Return (X, Y) of the center of cell containing provided text 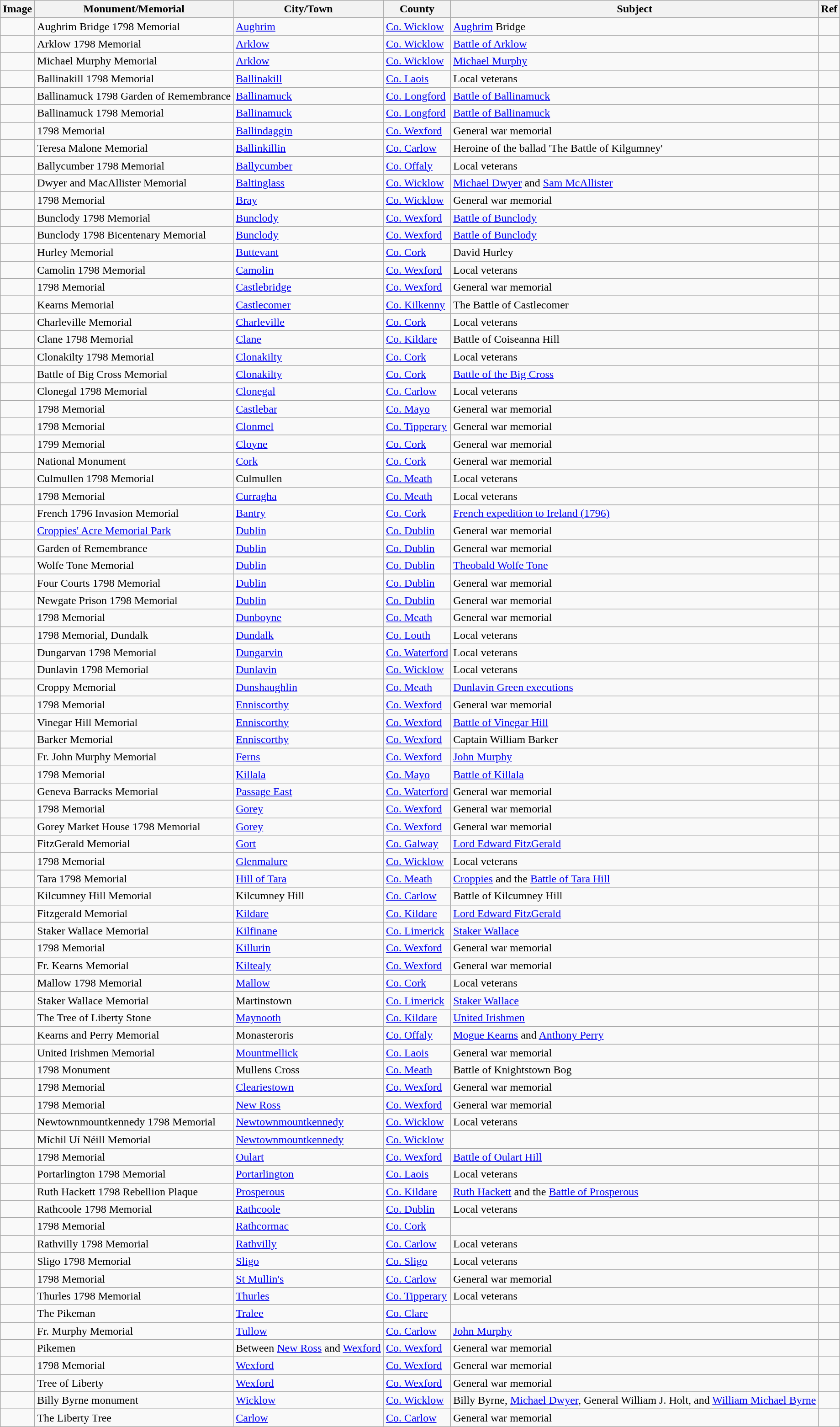
Gort (309, 844)
Subject (635, 9)
Mogue Kearns and Anthony Perry (635, 1035)
FitzGerald Memorial (134, 844)
1798 Memorial, Dundalk (134, 635)
Kiltealy (309, 965)
Tralee (309, 1313)
Michael Murphy (635, 61)
Charleville Memorial (134, 322)
Killala (309, 775)
The Liberty Tree (134, 1418)
Mullens Cross (309, 1070)
Battle of Knightstown Bog (635, 1070)
French 1796 Invasion Memorial (134, 514)
Barker Memorial (134, 739)
Michael Dwyer and Sam McAllister (635, 183)
Dungarvan 1798 Memorial (134, 652)
Rathvilly 1798 Memorial (134, 1244)
Cork (309, 461)
1799 Memorial (134, 444)
Kearns and Perry Memorial (134, 1035)
Battle of Killala (635, 775)
Four Courts 1798 Memorial (134, 583)
Croppy Memorial (134, 687)
Cleariestown (309, 1087)
Ballindaggin (309, 131)
Kilfinane (309, 931)
Ballinamuck 1798 Memorial (134, 113)
Thurles 1798 Memorial (134, 1296)
City/Town (309, 9)
Dunlavin 1798 Memorial (134, 670)
Battle of the Big Cross (635, 374)
Kildare (309, 913)
United Irishmen (635, 1018)
Charleville (309, 322)
Maynooth (309, 1018)
St Mullin's (309, 1278)
Ballinamuck 1798 Garden of Remembrance (134, 96)
Rathvilly (309, 1244)
Kearns Memorial (134, 305)
Portarlington (309, 1174)
Co. Galway (417, 844)
Pikemen (134, 1348)
Newtownmountkennedy 1798 Memorial (134, 1122)
Prosperous (309, 1192)
Sligo (309, 1261)
Captain William Barker (635, 739)
Co. Clare (417, 1313)
Vinegar Hill Memorial (134, 722)
Ref (829, 9)
The Pikeman (134, 1313)
French expedition to Ireland (1796) (635, 514)
Monument/Memorial (134, 9)
Monasteroris (309, 1035)
Carlow (309, 1418)
Dunshaughlin (309, 687)
Ruth Hackett and the Battle of Prosperous (635, 1192)
Dwyer and MacAllister Memorial (134, 183)
Dunlavin (309, 670)
Mallow 1798 Memorial (134, 983)
Clonegal 1798 Memorial (134, 392)
Tree of Liberty (134, 1383)
Mountmellick (309, 1052)
Teresa Malone Memorial (134, 148)
Rathcormac (309, 1226)
Clonakilty 1798 Memorial (134, 357)
David Hurley (635, 253)
Castlecomer (309, 305)
Geneva Barracks Memorial (134, 792)
Curragha (309, 496)
Bray (309, 200)
Newgate Prison 1798 Memorial (134, 600)
Ruth Hackett 1798 Rebellion Plaque (134, 1192)
Ballinakill (309, 79)
Oulart (309, 1157)
Kilcumney Hill (309, 896)
Garden of Remembrance (134, 548)
National Monument (134, 461)
Culmullen (309, 478)
Co. Louth (417, 635)
Bunclody 1798 Bicentenary Memorial (134, 235)
Billy Byrne monument (134, 1400)
Aughrim Bridge (635, 27)
Aughrim Bridge 1798 Memorial (134, 27)
Rathcoole 1798 Memorial (134, 1209)
Michael Murphy Memorial (134, 61)
Battle of Kilcumney Hill (635, 896)
Castlebridge (309, 287)
Passage East (309, 792)
Gorey Market House 1798 Memorial (134, 827)
Tullow (309, 1331)
Ballinkillin (309, 148)
Fr. Murphy Memorial (134, 1331)
1798 Monument (134, 1070)
Ballycumber 1798 Memorial (134, 165)
Ballycumber (309, 165)
Battle of Big Cross Memorial (134, 374)
County (417, 9)
Culmullen 1798 Memorial (134, 478)
Kilcumney Hill Memorial (134, 896)
Ferns (309, 757)
The Tree of Liberty Stone (134, 1018)
Hill of Tara (309, 879)
Co. Kilkenny (417, 305)
Wicklow (309, 1400)
Dunboyne (309, 618)
Mallow (309, 983)
The Battle of Castlecomer (635, 305)
Heroine of the ballad 'The Battle of Kilgumney' (635, 148)
Killurin (309, 948)
Fr. John Murphy Memorial (134, 757)
Baltinglass (309, 183)
Clonmel (309, 426)
Buttevant (309, 253)
Portarlington 1798 Memorial (134, 1174)
Ballinakill 1798 Memorial (134, 79)
Croppies and the Battle of Tara Hill (635, 879)
Martinstown (309, 1000)
Tara 1798 Memorial (134, 879)
Rathcoole (309, 1209)
Clane (309, 340)
Wolfe Tone Memorial (134, 566)
Camolin 1798 Memorial (134, 270)
Cloyne (309, 444)
Fitzgerald Memorial (134, 913)
Battle of Coiseanna Hill (635, 340)
Arklow 1798 Memorial (134, 44)
Míchil Uí Néill Memorial (134, 1140)
Thurles (309, 1296)
Hurley Memorial (134, 253)
Bunclody 1798 Memorial (134, 218)
Dungarvin (309, 652)
Dunlavin Green executions (635, 687)
Clonegal (309, 392)
Battle of Oulart Hill (635, 1157)
Croppies' Acre Memorial Park (134, 531)
Fr. Kearns Memorial (134, 965)
Camolin (309, 270)
Battle of Vinegar Hill (635, 722)
Sligo 1798 Memorial (134, 1261)
Image (17, 9)
Co. Sligo (417, 1261)
Theobald Wolfe Tone (635, 566)
Dundalk (309, 635)
New Ross (309, 1105)
Battle of Arklow (635, 44)
Castlebar (309, 409)
Aughrim (309, 27)
Bantry (309, 514)
Between New Ross and Wexford (309, 1348)
Billy Byrne, Michael Dwyer, General William J. Holt, and William Michael Byrne (635, 1400)
Glenmalure (309, 861)
United Irishmen Memorial (134, 1052)
Clane 1798 Memorial (134, 340)
